Return [x, y] of the center of cell containing provided text 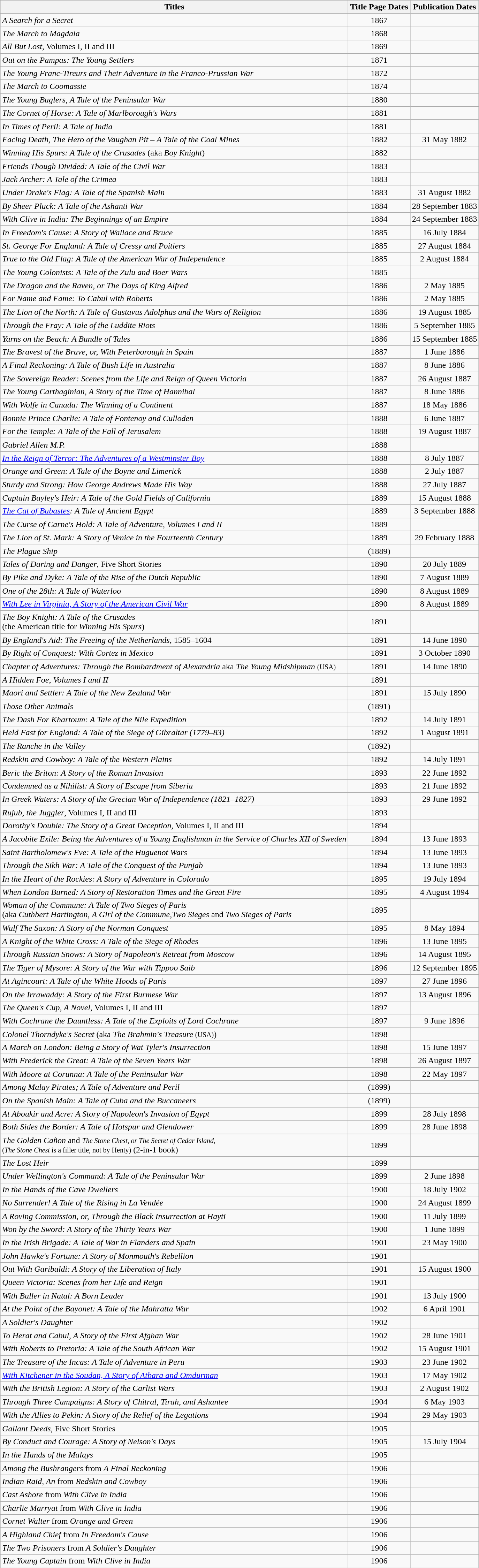
5 September 1885 [444, 325]
Wulf The Saxon: A Story of the Norman Conquest [174, 928]
Out With Garibaldi: A Story of the Liberation of Italy [174, 1269]
Maori and Settler: A Tale of the New Zealand War [174, 693]
For the Temple: A Tale of the Fall of Jerusalem [174, 432]
With the Allies to Pekin: A Story of the Relief of the Legations [174, 1415]
The Two Prisoners from A Soldier's Daughter [174, 1548]
The Dash For Khartoum: A Tale of the Nile Expedition [174, 720]
On the Irrawaddy: A Story of the First Burmese War [174, 994]
The Lion of the North: A Tale of Gustavus Adolphus and the Wars of Religion [174, 312]
Among Malay Pirates; A Tale of Adventure and Peril [174, 1087]
(1891) [379, 706]
The Young Colonists: A Tale of the Zulu and Boer Wars [174, 272]
26 August 1887 [444, 378]
With Lee in Virginia, A Story of the American Civil War [174, 604]
In the Hands of the Cave Dwellers [174, 1189]
15 June 1897 [444, 1048]
29 May 1903 [444, 1415]
Cornet Walter from Orange and Green [174, 1521]
When London Burned: A Story of Restoration Times and the Great Fire [174, 892]
Titles [174, 7]
In the Irish Brigade: A Tale of War in Flanders and Spain [174, 1242]
The March to Coomassie [174, 86]
1869 [379, 47]
Jack Archer: A Tale of the Crimea [174, 180]
2 August 1902 [444, 1388]
St. George For England: A Tale of Cressy and Poitiers [174, 246]
At the Point of the Bayonet: A Tale of the Mahratta War [174, 1309]
6 April 1901 [444, 1309]
Condemned as a Nihilist: A Story of Escape from Siberia [174, 786]
21 June 1892 [444, 786]
19 August 1887 [444, 432]
29 February 1888 [444, 538]
The March to Magdala [174, 33]
8 May 1894 [444, 928]
28 June 1898 [444, 1127]
On the Spanish Main: A Tale of Cuba and the Buccaneers [174, 1101]
The Curse of Carne's Hold: A Tale of Adventure, Volumes I and II [174, 524]
Through the Sikh War: A Tale of the Conquest of the Punjab [174, 866]
A Final Reckoning: A Tale of Bush Life in Australia [174, 365]
In Times of Peril: A Tale of India [174, 126]
1 June 1899 [444, 1229]
With Roberts to Pretoria: A Tale of the South African War [174, 1349]
Charlie Marryat from With Clive in India [174, 1508]
9 June 1896 [444, 1021]
27 July 1887 [444, 485]
(1892) [379, 746]
1874 [379, 86]
1867 [379, 20]
With Wolfe in Canada: The Winning of a Continent [174, 405]
Publication Dates [444, 7]
Under Drake's Flag: A Tale of the Spanish Main [174, 193]
The Ranche in the Valley [174, 746]
Bonnie Prince Charlie: A Tale of Fontenoy and Culloden [174, 418]
A March on London: Being a Story of Wat Tyler's Insurrection [174, 1048]
Saint Bartholomew's Eve: A Tale of the Huguenot Wars [174, 852]
The Dragon and the Raven, or The Days of King Alfred [174, 286]
In the Heart of the Rockies: A Story of Adventure in Colorado [174, 879]
The Young Buglers, A Tale of the Peninsular War [174, 100]
16 July 1884 [444, 233]
27 August 1884 [444, 246]
Both Sides the Border: A Tale of Hotspur and Glendower [174, 1127]
Those Other Animals [174, 706]
True to the Old Flag: A Tale of the American War of Independence [174, 259]
23 May 1900 [444, 1242]
24 August 1899 [444, 1203]
15 August 1901 [444, 1349]
A Search for a Secret [174, 20]
13 July 1900 [444, 1296]
The Bravest of the Brave, or, With Peterborough in Spain [174, 352]
24 September 1883 [444, 219]
4 August 1894 [444, 892]
28 June 1901 [444, 1335]
2 July 1887 [444, 471]
With Cochrane the Dauntless: A Tale of the Exploits of Lord Cochrane [174, 1021]
1871 [379, 60]
All But Lost, Volumes I, II and III [174, 47]
15 July 1904 [444, 1441]
19 August 1885 [444, 312]
One of the 28th: A Tale of Waterloo [174, 591]
Rujub, the Juggler, Volumes I, II and III [174, 813]
13 June 1895 [444, 941]
1872 [379, 73]
Yarns on the Beach: A Bundle of Tales [174, 338]
A Knight of the White Cross: A Tale of the Siege of Rhodes [174, 941]
Gallant Deeds, Five Short Stories [174, 1428]
1 June 1886 [444, 352]
Won by the Sword: A Story of the Thirty Years War [174, 1229]
Facing Death, The Hero of the Vaughan Pit – A Tale of the Coal Mines [174, 139]
Title Page Dates [379, 7]
In Greek Waters: A Story of the Grecian War of Independence (1821–1827) [174, 799]
A Hidden Foe, Volumes I and II [174, 680]
Winning His Spurs: A Tale of the Crusades (aka Boy Knight) [174, 153]
13 August 1896 [444, 994]
With Buller in Natal: A Born Leader [174, 1296]
A Roving Commission, or, Through the Black Insurrection at Hayti [174, 1216]
Among the Bushrangers from A Final Reckoning [174, 1468]
6 May 1903 [444, 1402]
Beric the Briton: A Story of the Roman Invasion [174, 772]
1880 [379, 100]
By England's Aid: The Freeing of the Netherlands, 1585–1604 [174, 640]
15 August 1888 [444, 498]
Held Fast for England: A Tale of the Siege of Gibraltar (1779–83) [174, 733]
The Lost Heir [174, 1163]
Queen Victoria: Scenes from her Life and Reign [174, 1282]
22 May 1897 [444, 1074]
3 September 1888 [444, 511]
6 June 1887 [444, 418]
Redskin and Cowboy: A Tale of the Western Plains [174, 759]
To Herat and Cabul, A Story of the First Afghan War [174, 1335]
2 June 1898 [444, 1176]
Orange and Green: A Tale of the Boyne and Limerick [174, 471]
Woman of the Commune: A Tale of Two Sieges of Paris (aka Cuthbert Hartington, A Girl of the Commune,Two Sieges and Two Sieges of Paris [174, 910]
No Surrender! A Tale of the Rising in La Vendée [174, 1203]
31 May 1882 [444, 139]
26 August 1897 [444, 1061]
28 July 1898 [444, 1114]
7 August 1889 [444, 577]
1868 [379, 33]
19 July 1894 [444, 879]
With Moore at Corunna: A Tale of the Peninsular War [174, 1074]
12 September 1895 [444, 968]
18 May 1886 [444, 405]
Through Russian Snows: A Story of Napoleon's Retreat from Moscow [174, 954]
29 June 1892 [444, 799]
In the Hands of the Malays [174, 1455]
With the British Legion: A Story of the Carlist Wars [174, 1388]
Tales of Daring and Danger, Five Short Stories [174, 564]
The Boy Knight: A Tale of the Crusades (the American title for Winning His Spurs) [174, 622]
The Young Carthaginian, A Story of the Time of Hannibal [174, 392]
The Sovereign Reader: Scenes from the Life and Reign of Queen Victoria [174, 378]
17 May 1902 [444, 1375]
With Clive in India: The Beginnings of an Empire [174, 219]
Chapter of Adventures: Through the Bombardment of Alexandria aka The Young Midshipman (USA) [174, 667]
The Plague Ship [174, 551]
The Young Franc-Tireurs and Their Adventure in the Franco-Prussian War [174, 73]
Gabriel Allen M.P. [174, 445]
Colonel Thorndyke's Secret (aka The Brahmin's Treasure (USA)) [174, 1034]
15 July 1890 [444, 693]
1 August 1891 [444, 733]
14 August 1895 [444, 954]
2 August 1884 [444, 259]
15 August 1900 [444, 1269]
Through Three Campaigns: A Story of Chitral, Tirah, and Ashantee [174, 1402]
A Highland Chief from In Freedom's Cause [174, 1535]
11 July 1899 [444, 1216]
A Jacobite Exile: Being the Adventures of a Young Englishman in the Service of Charles XII of Sweden [174, 839]
18 July 1902 [444, 1189]
The Lion of St. Mark: A Story of Venice in the Fourteenth Century [174, 538]
By Pike and Dyke: A Tale of the Rise of the Dutch Republic [174, 577]
The Young Captain from With Clive in India [174, 1561]
31 August 1882 [444, 193]
With Kitchener in the Soudan, A Story of Atbara and Omdurman [174, 1375]
For Name and Fame: To Cabul with Roberts [174, 299]
In Freedom's Cause: A Story of Wallace and Bruce [174, 233]
Under Wellington's Command: A Tale of the Peninsular War [174, 1176]
Dorothy's Double: The Story of a Great Deception, Volumes I, II and III [174, 826]
The Cornet of Horse: A Tale of Marlborough's Wars [174, 113]
Friends Though Divided: A Tale of the Civil War [174, 166]
3 October 1890 [444, 653]
By Conduct and Courage: A Story of Nelson's Days [174, 1441]
The Cat of Bubastes: A Tale of Ancient Egypt [174, 511]
Captain Bayley's Heir: A Tale of the Gold Fields of California [174, 498]
Sturdy and Strong: How George Andrews Made His Way [174, 485]
28 September 1883 [444, 206]
(1889) [379, 551]
Cast Ashore from With Clive in India [174, 1495]
At Aboukir and Acre: A Story of Napoleon's Invasion of Egypt [174, 1114]
John Hawke's Fortune: A Story of Monmouth's Rebellion [174, 1256]
At Agincourt: A Tale of the White Hoods of Paris [174, 981]
Indian Raid, An from Redskin and Cowboy [174, 1482]
8 July 1887 [444, 458]
22 June 1892 [444, 772]
27 June 1896 [444, 981]
Out on the Pampas: The Young Settlers [174, 60]
The Golden Cañon and The Stone Chest, or The Secret of Cedar Island, (The Stone Chest is a filler title, not by Henty) (2-in-1 book) [174, 1145]
The Tiger of Mysore: A Story of the War with Tippoo Saib [174, 968]
With Frederick the Great: A Tale of the Seven Years War [174, 1061]
In the Reign of Terror: The Adventures of a Westminster Boy [174, 458]
23 June 1902 [444, 1362]
A Soldier's Daughter [174, 1322]
By Right of Conquest: With Cortez in Mexico [174, 653]
The Queen's Cup, A Novel, Volumes I, II and III [174, 1007]
The Treasure of the Incas: A Tale of Adventure in Peru [174, 1362]
20 July 1889 [444, 564]
Through the Fray: A Tale of the Luddite Riots [174, 325]
By Sheer Pluck: A Tale of the Ashanti War [174, 206]
15 September 1885 [444, 338]
